For the text-containing cell, return its midpoint in (x, y) coordinate format. 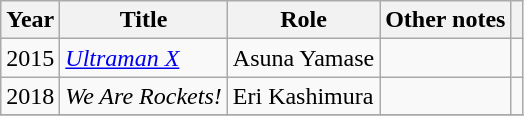
Role (303, 20)
Eri Kashimura (303, 96)
We Are Rockets! (144, 96)
Title (144, 20)
Asuna Yamase (303, 58)
2018 (30, 96)
Other notes (446, 20)
Year (30, 20)
Ultraman X (144, 58)
2015 (30, 58)
